For the text-containing cell, return its midpoint in (X, Y) coordinate format. 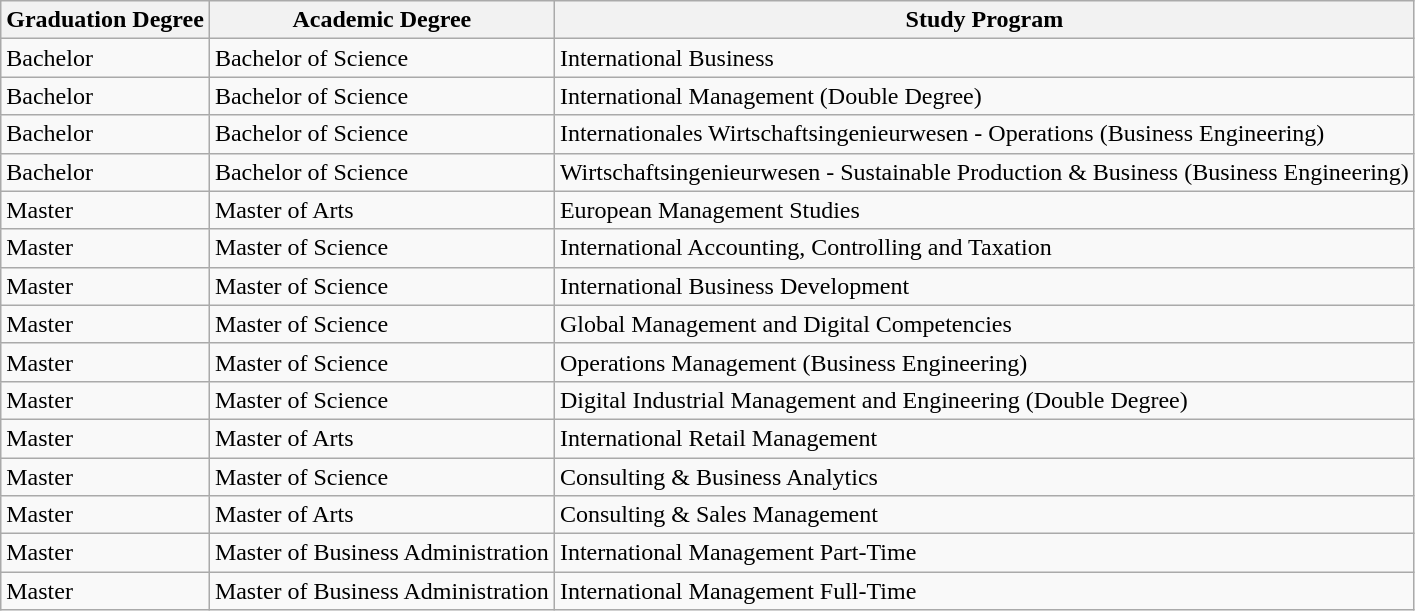
European Management Studies (984, 210)
Wirtschaftsingenieurwesen - Sustainable Production & Business (Business Engineering) (984, 172)
International Business Development (984, 286)
Consulting & Sales Management (984, 515)
International Management Full-Time (984, 591)
Global Management and Digital Competencies (984, 324)
Consulting & Business Analytics (984, 477)
International Retail Management (984, 438)
Academic Degree (382, 20)
International Accounting, Controlling and Taxation (984, 248)
International Business (984, 58)
International Management (Double Degree) (984, 96)
Internationales Wirtschaftsingenieurwesen - Operations (Business Engineering) (984, 134)
Operations Management (Business Engineering) (984, 362)
International Management Part-Time (984, 553)
Digital Industrial Management and Engineering (Double Degree) (984, 400)
Study Program (984, 20)
Graduation Degree (106, 20)
